Output the (x, y) coordinate of the center of the cell containing the given text.  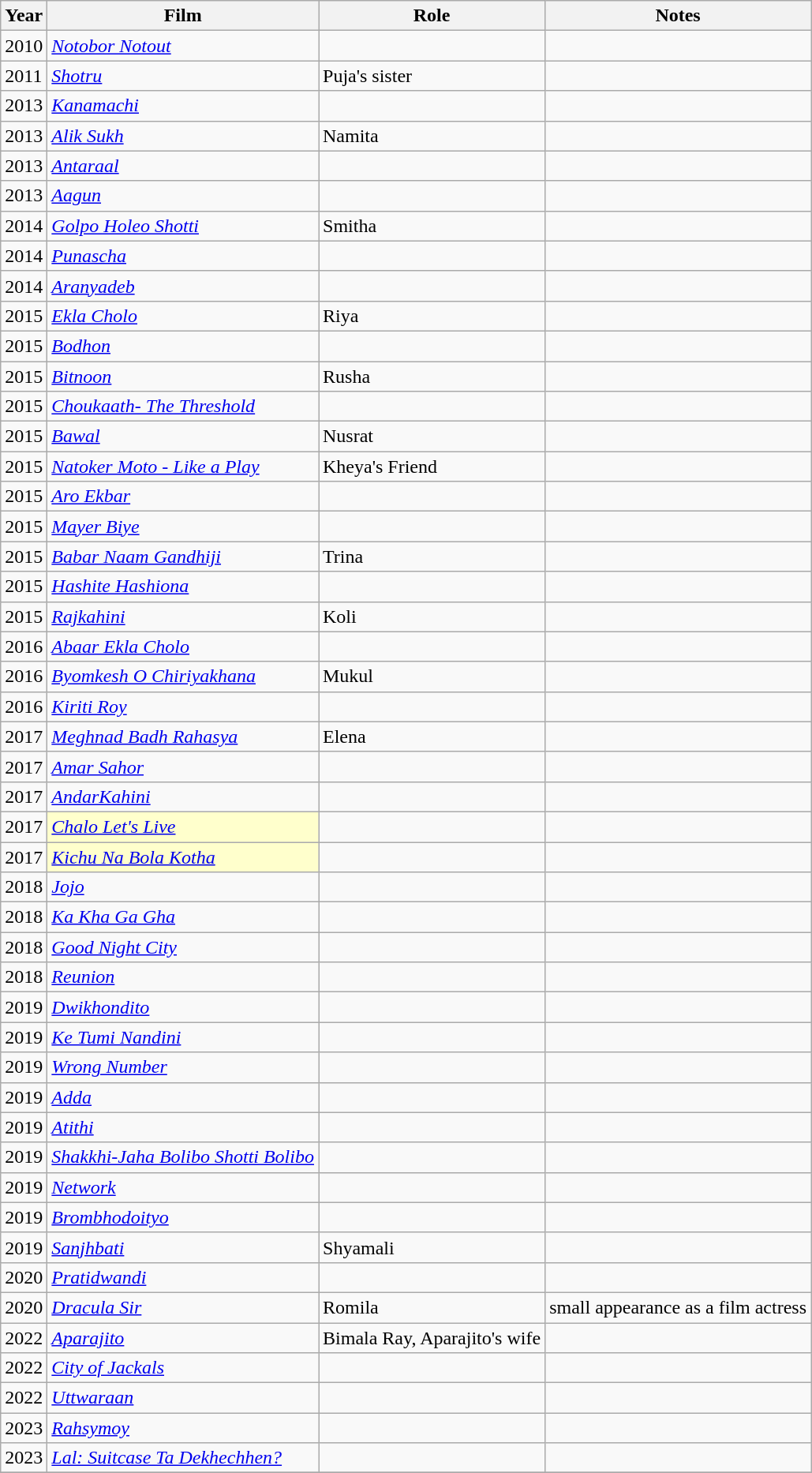
Brombhodoityo (183, 1217)
Reunion (183, 977)
AndarKahini (183, 796)
Amar Sahor (183, 766)
Sanjhbati (183, 1247)
Natoker Moto - Like a Play (183, 467)
Shotru (183, 76)
2011 (24, 76)
Kiriti Roy (183, 707)
Lal: Suitcase Ta Dekhechhen? (183, 1458)
Alik Sukh (183, 136)
Bimala Ray, Aparajito's wife (432, 1338)
Aranyadeb (183, 286)
Nusrat (432, 437)
Rahsymoy (183, 1428)
Antaraal (183, 166)
Shakkhi-Jaha Bolibo Shotti Bolibo (183, 1157)
Year (24, 16)
Atithi (183, 1127)
Choukaath- The Threshold (183, 407)
City of Jackals (183, 1368)
Mukul (432, 677)
Pratidwandi (183, 1277)
Meghnad Badh Rahasya (183, 736)
Uttwaraan (183, 1398)
Smitha (432, 226)
Elena (432, 736)
Rusha (432, 377)
Kheya's Friend (432, 467)
Ka Kha Ga Gha (183, 917)
Jojo (183, 887)
Network (183, 1187)
Koli (432, 617)
Babar Naam Gandhiji (183, 557)
Good Night City (183, 947)
Dracula Sir (183, 1307)
Chalo Let's Live (183, 826)
Kichu Na Bola Kotha (183, 856)
Aro Ekbar (183, 497)
Mayer Biye (183, 527)
Bawal (183, 437)
Notes (679, 16)
Trina (432, 557)
Abaar Ekla Cholo (183, 647)
Wrong Number (183, 1067)
Punascha (183, 256)
Dwikhondito (183, 1007)
Notobor Notout (183, 46)
Aagun (183, 196)
small appearance as a film actress (679, 1307)
Riya (432, 316)
Romila (432, 1307)
Film (183, 16)
Aparajito (183, 1338)
Shyamali (432, 1247)
Bodhon (183, 346)
Adda (183, 1097)
Role (432, 16)
Golpo Holeo Shotti (183, 226)
Hashite Hashiona (183, 587)
Namita (432, 136)
Puja's sister (432, 76)
Byomkesh O Chiriyakhana (183, 677)
2010 (24, 46)
Ke Tumi Nandini (183, 1037)
Ekla Cholo (183, 316)
Kanamachi (183, 106)
Bitnoon (183, 377)
Rajkahini (183, 617)
